Locate the cell with the specified text and output its (X, Y) center coordinate. 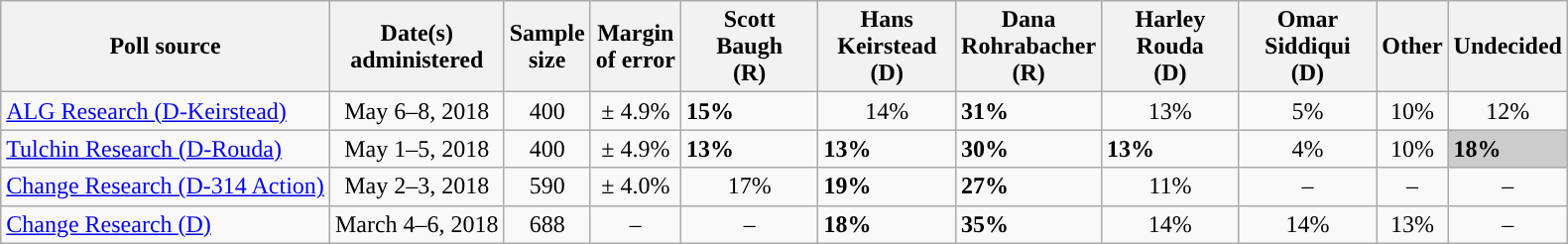
Date(s)administered (417, 47)
Marginof error (635, 47)
Change Research (D-314 Action) (166, 186)
19% (887, 186)
Tulchin Research (D-Rouda) (166, 149)
31% (1029, 111)
ALG Research (D-Keirstead) (166, 111)
OmarSiddiqui(D) (1307, 47)
4% (1307, 149)
DanaRohrabacher(R) (1029, 47)
May 2–3, 2018 (417, 186)
12% (1508, 111)
590 (547, 186)
± 4.0% (635, 186)
HarleyRouda(D) (1170, 47)
11% (1170, 186)
688 (547, 224)
March 4–6, 2018 (417, 224)
May 1–5, 2018 (417, 149)
15% (750, 111)
Poll source (166, 47)
May 6–8, 2018 (417, 111)
HansKeirstead(D) (887, 47)
35% (1029, 224)
ScottBaugh(R) (750, 47)
30% (1029, 149)
Change Research (D) (166, 224)
5% (1307, 111)
27% (1029, 186)
17% (750, 186)
Undecided (1508, 47)
Samplesize (547, 47)
Other (1412, 47)
